Determine the (X, Y) coordinate at the center of the cell enclosing the given text.  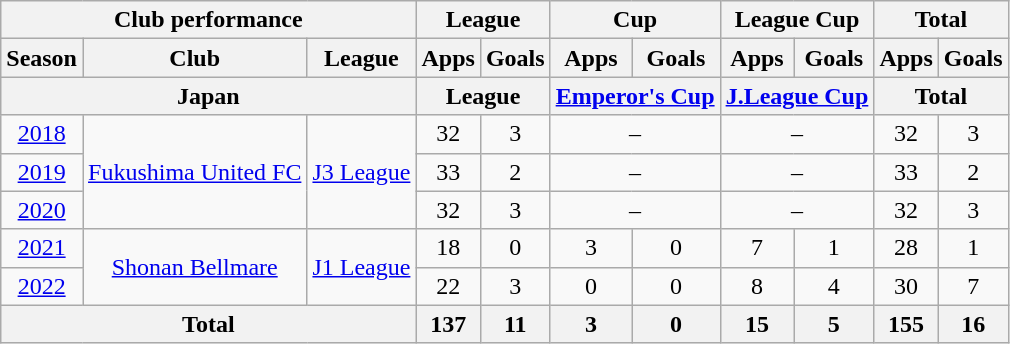
J.League Cup (797, 96)
2019 (42, 172)
Club (194, 58)
18 (448, 248)
Shonan Bellmare (194, 267)
J3 League (362, 172)
2020 (42, 210)
2018 (42, 134)
30 (906, 286)
J1 League (362, 267)
137 (448, 324)
22 (448, 286)
Fukushima United FC (194, 172)
28 (906, 248)
4 (834, 286)
Club performance (208, 20)
8 (757, 286)
155 (906, 324)
15 (757, 324)
2022 (42, 286)
Season (42, 58)
Cup (635, 20)
5 (834, 324)
League Cup (797, 20)
Japan (208, 96)
16 (973, 324)
2021 (42, 248)
Emperor's Cup (635, 96)
11 (515, 324)
